Detect which cell encompasses the target text, then output its [X, Y] center coordinate. 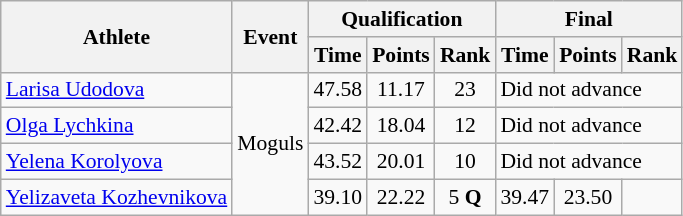
23 [466, 90]
11.17 [401, 90]
Yelena Korolyova [117, 162]
47.58 [338, 90]
12 [466, 126]
22.22 [401, 197]
10 [466, 162]
39.10 [338, 197]
Event [270, 36]
18.04 [401, 126]
42.42 [338, 126]
39.47 [524, 197]
20.01 [401, 162]
Larisa Udodova [117, 90]
Moguls [270, 143]
23.50 [588, 197]
Athlete [117, 36]
Yelizaveta Kozhevnikova [117, 197]
Final [588, 19]
43.52 [338, 162]
5 Q [466, 197]
Olga Lychkina [117, 126]
Qualification [402, 19]
